Pinpoint the cell where the given text exists, returning its [x, y] midpoint coordinate. 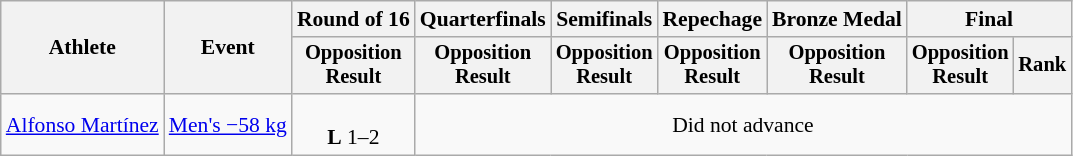
Round of 16 [354, 19]
Final [989, 19]
Did not advance [743, 124]
Men's −58 kg [228, 124]
Semifinals [604, 19]
Rank [1042, 66]
Repechage [712, 19]
Event [228, 48]
Bronze Medal [837, 19]
Athlete [82, 48]
Quarterfinals [483, 19]
L 1–2 [354, 124]
Alfonso Martínez [82, 124]
